Capture the cell that displays the provided text and extract its [X, Y] central coordinate. 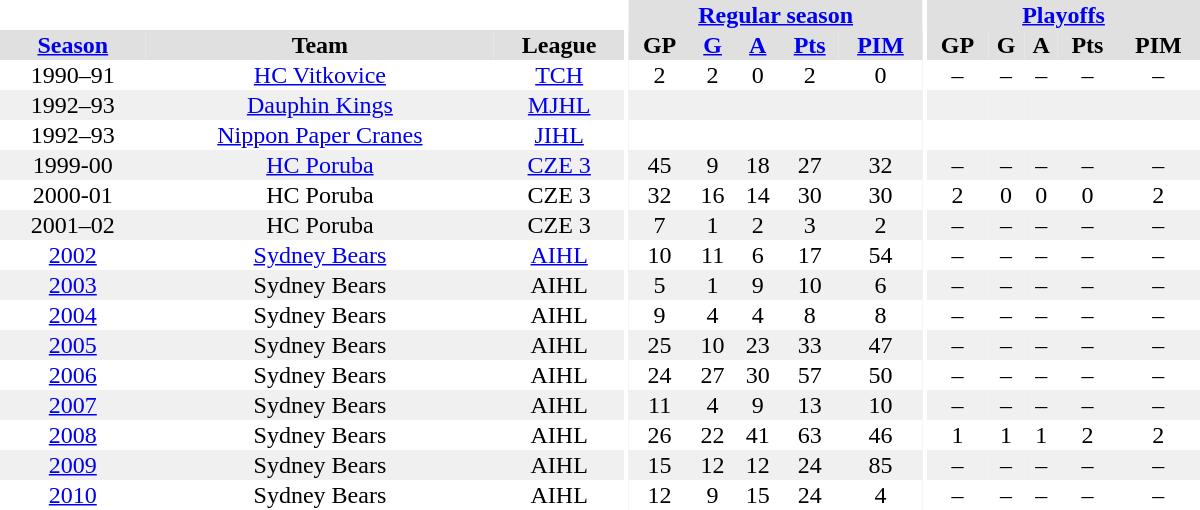
14 [758, 195]
JIHL [559, 135]
26 [660, 435]
2002 [73, 255]
7 [660, 225]
46 [880, 435]
13 [810, 405]
Dauphin Kings [320, 105]
2010 [73, 495]
17 [810, 255]
3 [810, 225]
2004 [73, 315]
47 [880, 345]
MJHL [559, 105]
2008 [73, 435]
1990–91 [73, 75]
Nippon Paper Cranes [320, 135]
2006 [73, 375]
45 [660, 165]
2005 [73, 345]
2003 [73, 285]
57 [810, 375]
25 [660, 345]
33 [810, 345]
League [559, 45]
63 [810, 435]
2007 [73, 405]
Regular season [776, 15]
Season [73, 45]
TCH [559, 75]
Team [320, 45]
23 [758, 345]
54 [880, 255]
85 [880, 465]
Playoffs [1064, 15]
18 [758, 165]
2009 [73, 465]
50 [880, 375]
2001–02 [73, 225]
HC Vitkovice [320, 75]
5 [660, 285]
41 [758, 435]
22 [712, 435]
1999-00 [73, 165]
16 [712, 195]
2000-01 [73, 195]
